Detect which cell encompasses the target text, then output its (X, Y) center coordinate. 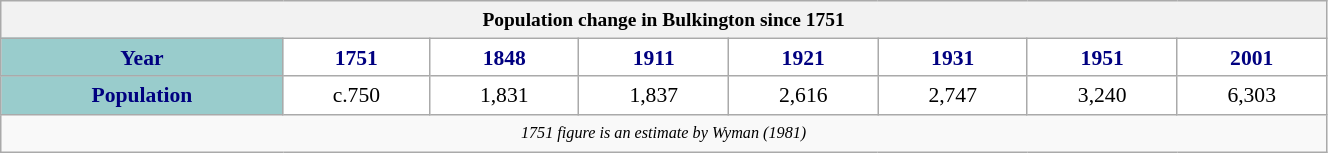
1751 figure is an estimate by Wyman (1981) (664, 134)
1921 (802, 57)
1931 (952, 57)
Population (142, 96)
6,303 (1252, 96)
Year (142, 57)
1,831 (504, 96)
1751 (356, 57)
1848 (504, 57)
c.750 (356, 96)
2001 (1252, 57)
2,747 (952, 96)
1,837 (654, 96)
1951 (1102, 57)
Population change in Bulkington since 1751 (664, 20)
3,240 (1102, 96)
1911 (654, 57)
2,616 (802, 96)
